From the cell containing the given text, extract its center point as (X, Y) coordinate. 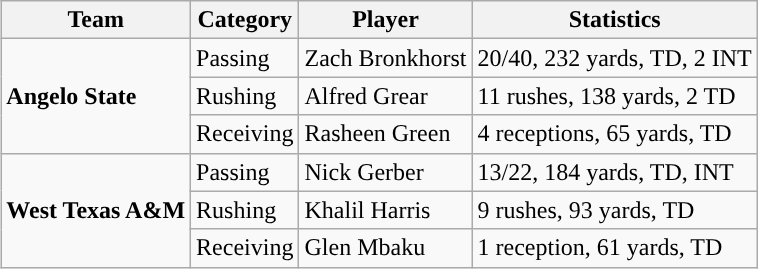
Glen Mbaku (386, 248)
Player (386, 20)
Khalil Harris (386, 210)
1 reception, 61 yards, TD (614, 248)
4 receptions, 65 yards, TD (614, 134)
Angelo State (96, 96)
Nick Gerber (386, 172)
Team (96, 20)
13/22, 184 yards, TD, INT (614, 172)
Zach Bronkhorst (386, 58)
West Texas A&M (96, 210)
Rasheen Green (386, 134)
20/40, 232 yards, TD, 2 INT (614, 58)
Statistics (614, 20)
Category (245, 20)
9 rushes, 93 yards, TD (614, 210)
Alfred Grear (386, 96)
11 rushes, 138 yards, 2 TD (614, 96)
